Provide the [X, Y] coordinate of the cell's center where the given text is located.  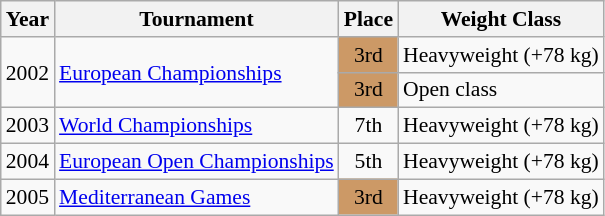
2004 [28, 162]
2003 [28, 126]
Weight Class [501, 19]
Tournament [196, 19]
2005 [28, 197]
Year [28, 19]
Place [368, 19]
7th [368, 126]
World Championships [196, 126]
European Championships [196, 72]
5th [368, 162]
Mediterranean Games [196, 197]
2002 [28, 72]
European Open Championships [196, 162]
Open class [501, 90]
